Pinpoint the cell where the given text exists, returning its (X, Y) midpoint coordinate. 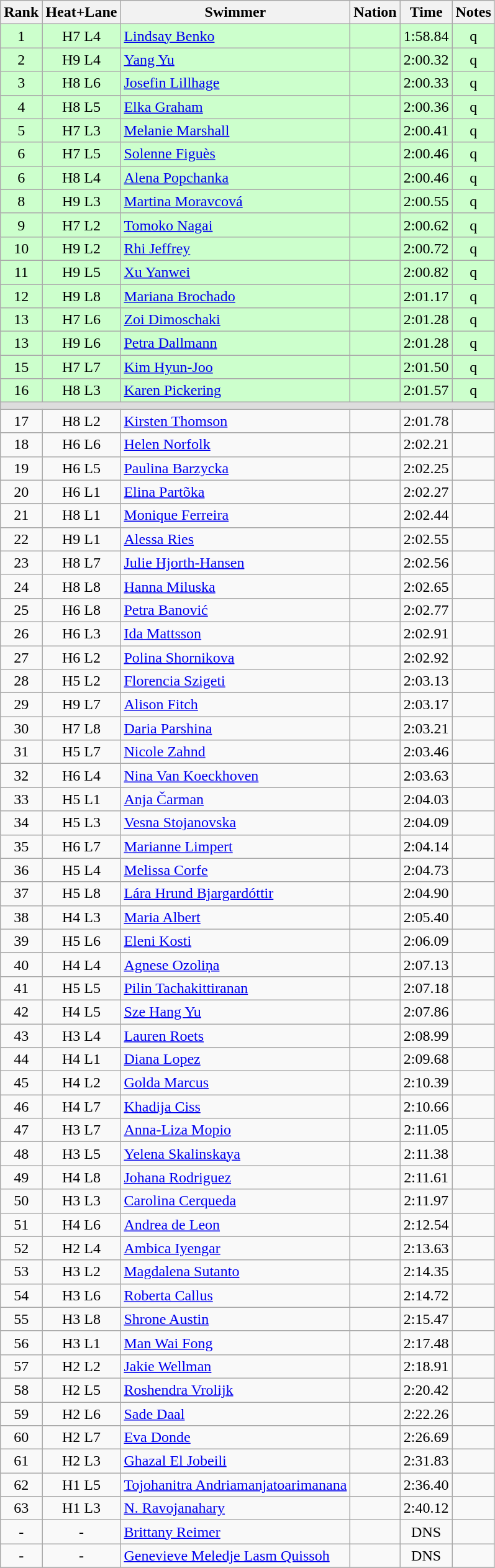
2:00.32 (426, 60)
45 (21, 1083)
37 (21, 894)
61 (21, 1461)
H4 L8 (81, 1177)
Elina Partõka (235, 492)
Man Wai Fong (235, 1343)
H6 L3 (81, 633)
2:04.03 (426, 799)
29 (21, 705)
2:01.50 (426, 367)
H5 L5 (81, 988)
2:11.61 (426, 1177)
Melissa Corfe (235, 870)
56 (21, 1343)
H3 L5 (81, 1154)
H3 L6 (81, 1295)
Julie Hjorth-Hansen (235, 563)
2:03.17 (426, 705)
Marianne Limpert (235, 846)
2:09.68 (426, 1059)
2:14.72 (426, 1295)
Khadija Ciss (235, 1107)
Alison Fitch (235, 705)
H7 L4 (81, 36)
Petra Banović (235, 610)
2:03.46 (426, 752)
Lauren Roets (235, 1035)
2:01.17 (426, 296)
H4 L6 (81, 1225)
H2 L3 (81, 1461)
42 (21, 1012)
H8 L6 (81, 83)
2:00.33 (426, 83)
H5 L3 (81, 823)
2:03.21 (426, 728)
Xu Yanwei (235, 272)
H8 L4 (81, 178)
36 (21, 870)
Solenne Figuès (235, 154)
50 (21, 1201)
H8 L8 (81, 586)
18 (21, 445)
2:05.40 (426, 917)
Magdalena Sutanto (235, 1272)
2:00.36 (426, 107)
H8 L7 (81, 563)
2:11.05 (426, 1130)
Nina Van Koeckhoven (235, 776)
Yang Yu (235, 60)
31 (21, 752)
2:18.91 (426, 1366)
Sade Daal (235, 1414)
H9 L8 (81, 296)
2:02.55 (426, 539)
2:11.97 (426, 1201)
2:00.72 (426, 248)
Notes (473, 12)
Josefin Lillhage (235, 83)
27 (21, 658)
49 (21, 1177)
2:10.39 (426, 1083)
H6 L2 (81, 658)
2:11.38 (426, 1154)
Rhi Jeffrey (235, 248)
H6 L6 (81, 445)
H6 L1 (81, 492)
2:02.21 (426, 445)
2:02.77 (426, 610)
17 (21, 421)
12 (21, 296)
2:02.91 (426, 633)
Carolina Cerqueda (235, 1201)
Roshendra Vrolijk (235, 1390)
2:07.18 (426, 988)
2:07.86 (426, 1012)
H3 L8 (81, 1319)
Golda Marcus (235, 1083)
Sze Hang Yu (235, 1012)
Roberta Callus (235, 1295)
2 (21, 60)
Martina Moravcová (235, 201)
2:01.57 (426, 391)
62 (21, 1485)
Tomoko Nagai (235, 225)
Hanna Miluska (235, 586)
Pilin Tachakittiranan (235, 988)
H9 L2 (81, 248)
H3 L2 (81, 1272)
H9 L6 (81, 343)
H4 L7 (81, 1107)
1 (21, 36)
Lára Hrund Bjargardóttir (235, 894)
38 (21, 917)
H5 L6 (81, 941)
Ghazal El Jobeili (235, 1461)
H2 L2 (81, 1366)
2:06.09 (426, 941)
H7 L8 (81, 728)
2:08.99 (426, 1035)
2:00.82 (426, 272)
H9 L1 (81, 539)
H6 L4 (81, 776)
Helen Norfolk (235, 445)
2:22.26 (426, 1414)
H7 L7 (81, 367)
Petra Dallmann (235, 343)
30 (21, 728)
22 (21, 539)
Shrone Austin (235, 1319)
2:20.42 (426, 1390)
H5 L1 (81, 799)
2:04.73 (426, 870)
Jakie Wellman (235, 1366)
H8 L2 (81, 421)
Kim Hyun-Joo (235, 367)
35 (21, 846)
16 (21, 391)
21 (21, 515)
2:02.25 (426, 468)
Alena Popchanka (235, 178)
2:15.47 (426, 1319)
2:04.90 (426, 894)
52 (21, 1248)
40 (21, 964)
H9 L7 (81, 705)
Karen Pickering (235, 391)
57 (21, 1366)
2:04.14 (426, 846)
24 (21, 586)
H8 L5 (81, 107)
Tojohanitra Andriamanjatoarimanana (235, 1485)
2:03.13 (426, 681)
2:36.40 (426, 1485)
8 (21, 201)
H3 L7 (81, 1130)
34 (21, 823)
44 (21, 1059)
H3 L3 (81, 1201)
H6 L7 (81, 846)
26 (21, 633)
Diana Lopez (235, 1059)
2:10.66 (426, 1107)
H4 L5 (81, 1012)
H3 L1 (81, 1343)
Anja Čarman (235, 799)
55 (21, 1319)
63 (21, 1508)
53 (21, 1272)
Polina Shornikova (235, 658)
H9 L4 (81, 60)
H2 L5 (81, 1390)
Paulina Barzycka (235, 468)
2:13.63 (426, 1248)
Florencia Szigeti (235, 681)
Andrea de Leon (235, 1225)
2:04.09 (426, 823)
H8 L3 (81, 391)
2:02.44 (426, 515)
H6 L8 (81, 610)
H7 L6 (81, 320)
Swimmer (235, 12)
Nicole Zahnd (235, 752)
47 (21, 1130)
H3 L4 (81, 1035)
54 (21, 1295)
2:00.41 (426, 130)
H5 L4 (81, 870)
41 (21, 988)
Daria Parshina (235, 728)
Eva Donde (235, 1438)
H9 L3 (81, 201)
51 (21, 1225)
H1 L5 (81, 1485)
Monique Ferreira (235, 515)
Time (426, 12)
2:14.35 (426, 1272)
15 (21, 367)
2:02.92 (426, 658)
Brittany Reimer (235, 1532)
2:40.12 (426, 1508)
H2 L6 (81, 1414)
H7 L5 (81, 154)
Eleni Kosti (235, 941)
5 (21, 130)
H7 L2 (81, 225)
59 (21, 1414)
H5 L7 (81, 752)
Melanie Marshall (235, 130)
32 (21, 776)
H2 L7 (81, 1438)
2:07.13 (426, 964)
43 (21, 1035)
1:58.84 (426, 36)
Heat+Lane (81, 12)
H6 L5 (81, 468)
46 (21, 1107)
Ida Mattsson (235, 633)
Alessa Ries (235, 539)
Elka Graham (235, 107)
2:02.56 (426, 563)
2:12.54 (426, 1225)
Ambica Iyengar (235, 1248)
19 (21, 468)
4 (21, 107)
H1 L3 (81, 1508)
Rank (21, 12)
10 (21, 248)
Mariana Brochado (235, 296)
Vesna Stojanovska (235, 823)
Nation (375, 12)
Yelena Skalinskaya (235, 1154)
H4 L2 (81, 1083)
3 (21, 83)
H9 L5 (81, 272)
N. Ravojanahary (235, 1508)
39 (21, 941)
2:02.27 (426, 492)
H4 L3 (81, 917)
2:26.69 (426, 1438)
2:01.78 (426, 421)
23 (21, 563)
Kirsten Thomson (235, 421)
H5 L2 (81, 681)
60 (21, 1438)
9 (21, 225)
2:00.62 (426, 225)
Agnese Ozoliņa (235, 964)
H4 L4 (81, 964)
Lindsay Benko (235, 36)
58 (21, 1390)
2:31.83 (426, 1461)
Maria Albert (235, 917)
Zoi Dimoschaki (235, 320)
H8 L1 (81, 515)
2:00.55 (426, 201)
Johana Rodriguez (235, 1177)
2:03.63 (426, 776)
Anna-Liza Mopio (235, 1130)
2:02.65 (426, 586)
H5 L8 (81, 894)
Genevieve Meledje Lasm Quissoh (235, 1556)
11 (21, 272)
28 (21, 681)
H4 L1 (81, 1059)
H2 L4 (81, 1248)
20 (21, 492)
25 (21, 610)
33 (21, 799)
2:17.48 (426, 1343)
H7 L3 (81, 130)
48 (21, 1154)
